Locate the cell with the specified text and output its [X, Y] center coordinate. 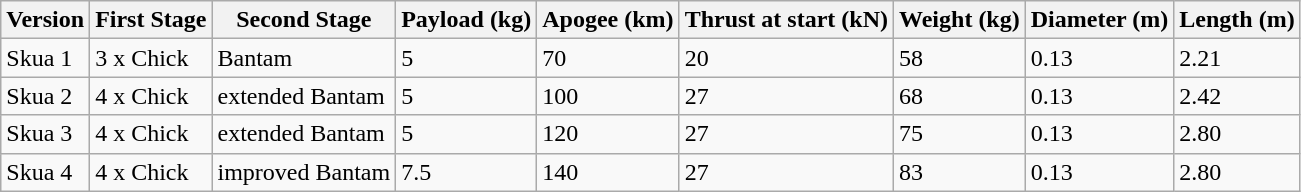
100 [608, 96]
Thrust at start (kN) [786, 20]
Weight (kg) [960, 20]
70 [608, 58]
Apogee (km) [608, 20]
2.21 [1237, 58]
Skua 2 [46, 96]
First Stage [151, 20]
improved Bantam [304, 172]
75 [960, 134]
58 [960, 58]
3 x Chick [151, 58]
Skua 1 [46, 58]
7.5 [466, 172]
68 [960, 96]
83 [960, 172]
Version [46, 20]
20 [786, 58]
120 [608, 134]
Diameter (m) [1100, 20]
Payload (kg) [466, 20]
Length (m) [1237, 20]
Skua 4 [46, 172]
2.42 [1237, 96]
Bantam [304, 58]
Skua 3 [46, 134]
140 [608, 172]
Second Stage [304, 20]
